Identify which cell holds the provided text, then report its (X, Y) central coordinate. 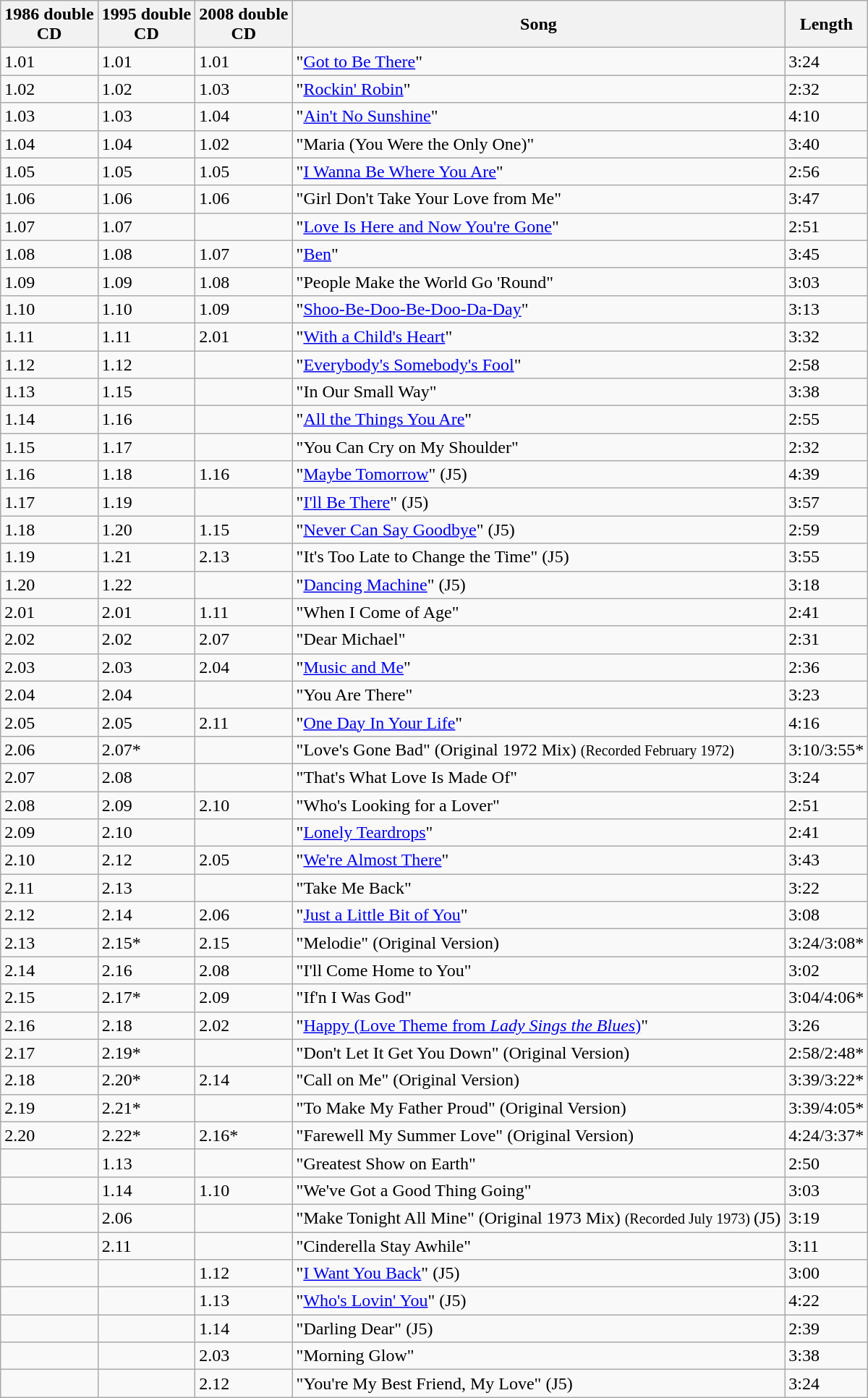
2008 double CD (244, 25)
3:10/3:55* (826, 750)
Length (826, 25)
"Farewell My Summer Love" (Original Version) (538, 1135)
"Call on Me" (Original Version) (538, 1080)
2:36 (826, 667)
3:47 (826, 199)
"Maria (You Were the Only One)" (538, 144)
"Take Me Back" (538, 888)
Song (538, 25)
3:11 (826, 1245)
2.15* (146, 943)
3:18 (826, 585)
2.19* (146, 1053)
"Girl Don't Take Your Love from Me" (538, 199)
2.17 (49, 1053)
"Shoo-Be-Doo-Be-Doo-Da-Day" (538, 309)
"Rockin' Robin" (538, 89)
2:58 (826, 364)
"People Make the World Go 'Round" (538, 281)
4:22 (826, 1301)
2:50 (826, 1163)
3:02 (826, 970)
"Music and Me" (538, 667)
"Make Tonight All Mine" (Original 1973 Mix) (Recorded July 1973) (J5) (538, 1218)
"With a Child's Heart" (538, 336)
"Dear Michael" (538, 640)
"To Make My Father Proud" (Original Version) (538, 1108)
3:00 (826, 1274)
"I Want You Back" (J5) (538, 1274)
2.20 (49, 1135)
4:16 (826, 722)
"You're My Best Friend, My Love" (J5) (538, 1384)
3:39/4:05* (826, 1108)
2.20* (146, 1080)
1.21 (146, 557)
1986 double CD (49, 25)
3:04/4:06* (826, 998)
2:39 (826, 1329)
4:10 (826, 116)
2:59 (826, 530)
"Ain't No Sunshine" (538, 116)
4:39 (826, 475)
1995 double CD (146, 25)
"Happy (Love Theme from Lady Sings the Blues)" (538, 1025)
"Everybody's Somebody's Fool" (538, 364)
3:08 (826, 915)
"Love's Gone Bad" (Original 1972 Mix) (Recorded February 1972) (538, 750)
3:55 (826, 557)
3:32 (826, 336)
"I'll Be There" (J5) (538, 502)
"Morning Glow" (538, 1356)
"Maybe Tomorrow" (J5) (538, 475)
3:19 (826, 1218)
2.16* (244, 1135)
"Ben" (538, 254)
3:40 (826, 144)
"Who's Looking for a Lover" (538, 805)
3:39/3:22* (826, 1080)
"We've Got a Good Thing Going" (538, 1190)
3:26 (826, 1025)
3:43 (826, 860)
2:55 (826, 420)
"Lonely Teardrops" (538, 833)
2.21* (146, 1108)
"If'n I Was God" (538, 998)
"When I Come of Age" (538, 612)
"One Day In Your Life" (538, 722)
"Who's Lovin' You" (J5) (538, 1301)
2.19 (49, 1108)
2.07* (146, 750)
2:56 (826, 171)
"Love Is Here and Now You're Gone" (538, 226)
"Just a Little Bit of You" (538, 915)
"We're Almost There" (538, 860)
3:24/3:08* (826, 943)
"Darling Dear" (J5) (538, 1329)
3:45 (826, 254)
"You Can Cry on My Shoulder" (538, 447)
3:22 (826, 888)
3:23 (826, 695)
"Don't Let It Get You Down" (Original Version) (538, 1053)
3:57 (826, 502)
"That's What Love Is Made Of" (538, 777)
"Got to Be There" (538, 62)
3:13 (826, 309)
2.22* (146, 1135)
"Dancing Machine" (J5) (538, 585)
"Never Can Say Goodbye" (J5) (538, 530)
2:31 (826, 640)
2:58/2:48* (826, 1053)
"It's Too Late to Change the Time" (J5) (538, 557)
"All the Things You Are" (538, 420)
"Melodie" (Original Version) (538, 943)
"Cinderella Stay Awhile" (538, 1245)
1.22 (146, 585)
"In Our Small Way" (538, 392)
"Greatest Show on Earth" (538, 1163)
4:24/3:37* (826, 1135)
"I Wanna Be Where You Are" (538, 171)
"You Are There" (538, 695)
2.17* (146, 998)
"I'll Come Home to You" (538, 970)
